From the cell containing the given text, extract its center point as [x, y] coordinate. 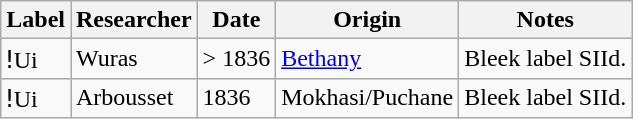
1836 [236, 98]
Date [236, 20]
Mokhasi/Puchane [368, 98]
Origin [368, 20]
Label [36, 20]
Bethany [368, 59]
> 1836 [236, 59]
Researcher [134, 20]
Wuras [134, 59]
Notes [546, 20]
Arbousset [134, 98]
